Capture the cell that displays the provided text and extract its (x, y) central coordinate. 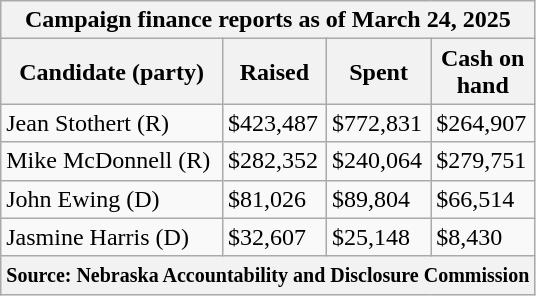
Spent (378, 72)
$81,026 (274, 199)
Cash onhand (483, 72)
Mike McDonnell (R) (112, 161)
Jean Stothert (R) (112, 123)
$66,514 (483, 199)
Candidate (party) (112, 72)
Campaign finance reports as of March 24, 2025 (268, 20)
$279,751 (483, 161)
$423,487 (274, 123)
$282,352 (274, 161)
Raised (274, 72)
$240,064 (378, 161)
$89,804 (378, 199)
John Ewing (D) (112, 199)
$264,907 (483, 123)
$32,607 (274, 237)
$8,430 (483, 237)
Jasmine Harris (D) (112, 237)
$772,831 (378, 123)
Source: Nebraska Accountability and Disclosure Commission (268, 275)
$25,148 (378, 237)
